Return (X, Y) of the center of cell containing provided text 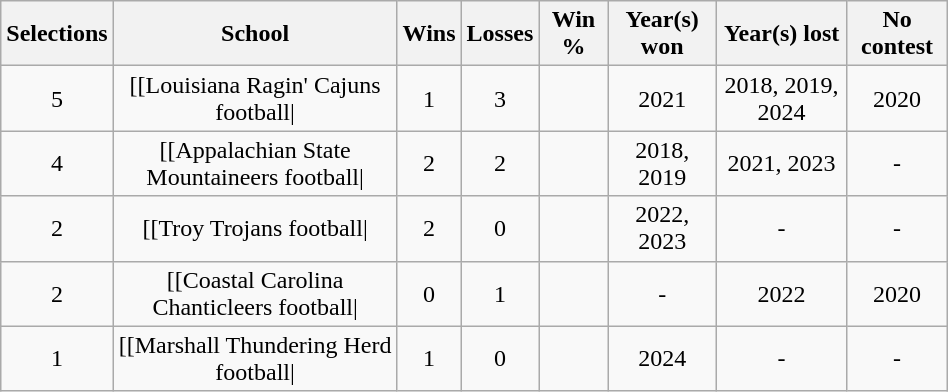
Losses (500, 34)
No contest (897, 34)
Selections (57, 34)
2021 (662, 98)
3 (500, 98)
5 (57, 98)
[[Marshall Thundering Herd football| (255, 358)
2021, 2023 (782, 164)
[[Troy Trojans football| (255, 228)
2018, 2019 (662, 164)
School (255, 34)
Win % (574, 34)
[[Coastal Carolina Chanticleers football| (255, 294)
2022 (782, 294)
Wins (429, 34)
[[Louisiana Ragin' Cajuns football| (255, 98)
[[Appalachian State Mountaineers football| (255, 164)
Year(s) lost (782, 34)
Year(s) won (662, 34)
4 (57, 164)
2022, 2023 (662, 228)
2024 (662, 358)
2018, 2019, 2024 (782, 98)
